Extract the [X, Y] coordinate from the center of the cell holding the provided text.  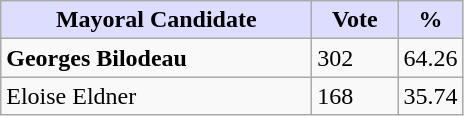
168 [355, 96]
64.26 [430, 58]
Eloise Eldner [156, 96]
Mayoral Candidate [156, 20]
% [430, 20]
35.74 [430, 96]
Vote [355, 20]
302 [355, 58]
Georges Bilodeau [156, 58]
